Identify which cell holds the provided text, then report its [x, y] central coordinate. 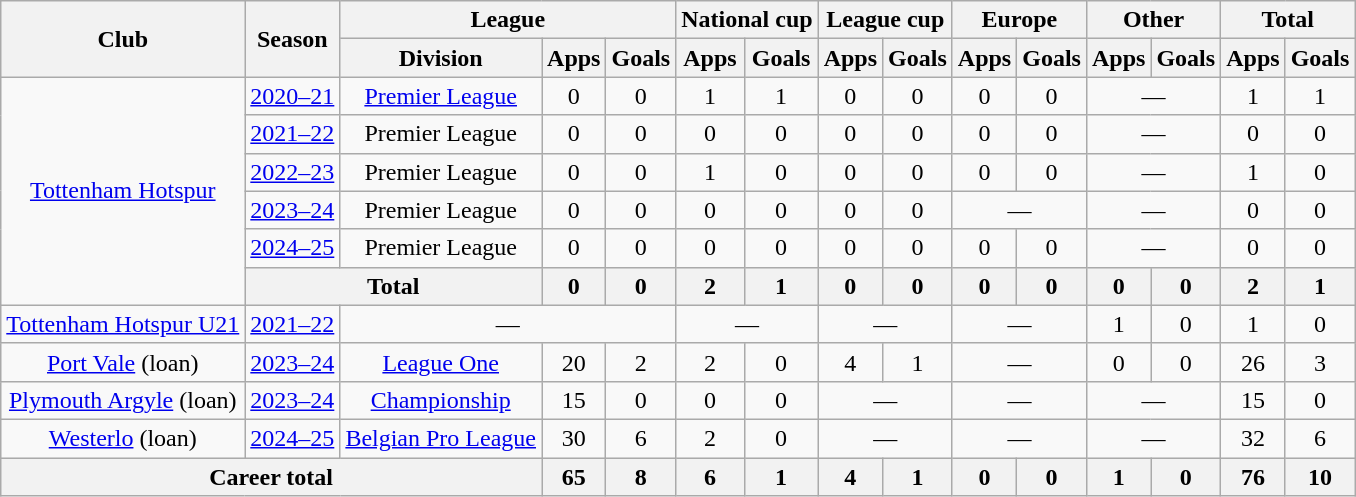
Plymouth Argyle (loan) [123, 400]
8 [641, 477]
10 [1320, 477]
26 [1253, 362]
Championship [441, 400]
65 [574, 477]
League cup [885, 20]
National cup [747, 20]
Europe [1019, 20]
Tottenham Hotspur [123, 191]
Other [1153, 20]
30 [574, 438]
Port Vale (loan) [123, 362]
2020–21 [292, 96]
3 [1320, 362]
Division [441, 58]
Westerlo (loan) [123, 438]
Tottenham Hotspur U21 [123, 324]
League [508, 20]
Season [292, 39]
League One [441, 362]
20 [574, 362]
32 [1253, 438]
76 [1253, 477]
Career total [272, 477]
2022–23 [292, 172]
Belgian Pro League [441, 438]
Club [123, 39]
